Provide the (x, y) coordinate of the cell's center where the given text is located.  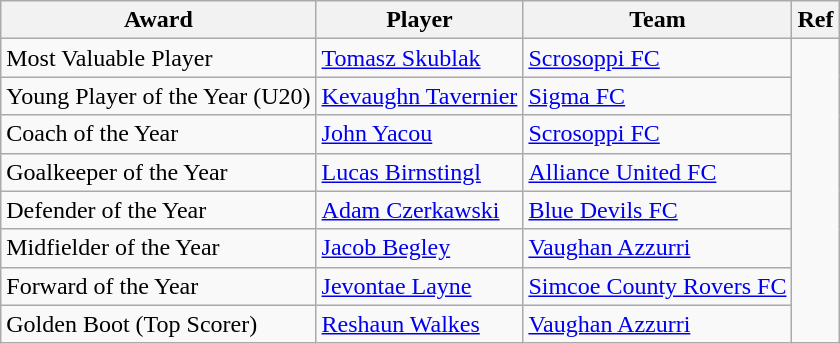
Alliance United FC (658, 172)
Award (158, 20)
Most Valuable Player (158, 58)
Sigma FC (658, 96)
Jacob Begley (420, 248)
Simcoe County Rovers FC (658, 286)
Lucas Birnstingl (420, 172)
Goalkeeper of the Year (158, 172)
Blue Devils FC (658, 210)
Reshaun Walkes (420, 324)
Team (658, 20)
John Yacou (420, 134)
Kevaughn Tavernier (420, 96)
Midfielder of the Year (158, 248)
Defender of the Year (158, 210)
Young Player of the Year (U20) (158, 96)
Forward of the Year (158, 286)
Golden Boot (Top Scorer) (158, 324)
Tomasz Skublak (420, 58)
Ref (816, 20)
Player (420, 20)
Jevontae Layne (420, 286)
Coach of the Year (158, 134)
Adam Czerkawski (420, 210)
